Scan for the cell matching the given text and deliver its (x, y) coordinate at center. 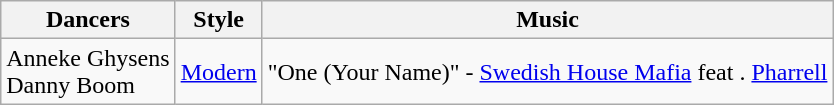
Dancers (88, 20)
Modern (218, 72)
Anneke Ghysens Danny Boom (88, 72)
Music (548, 20)
Style (218, 20)
"One (Your Name)" - Swedish House Mafia feat . Pharrell (548, 72)
